Return the (X, Y) coordinate for the center point of the cell that contains the specified text.  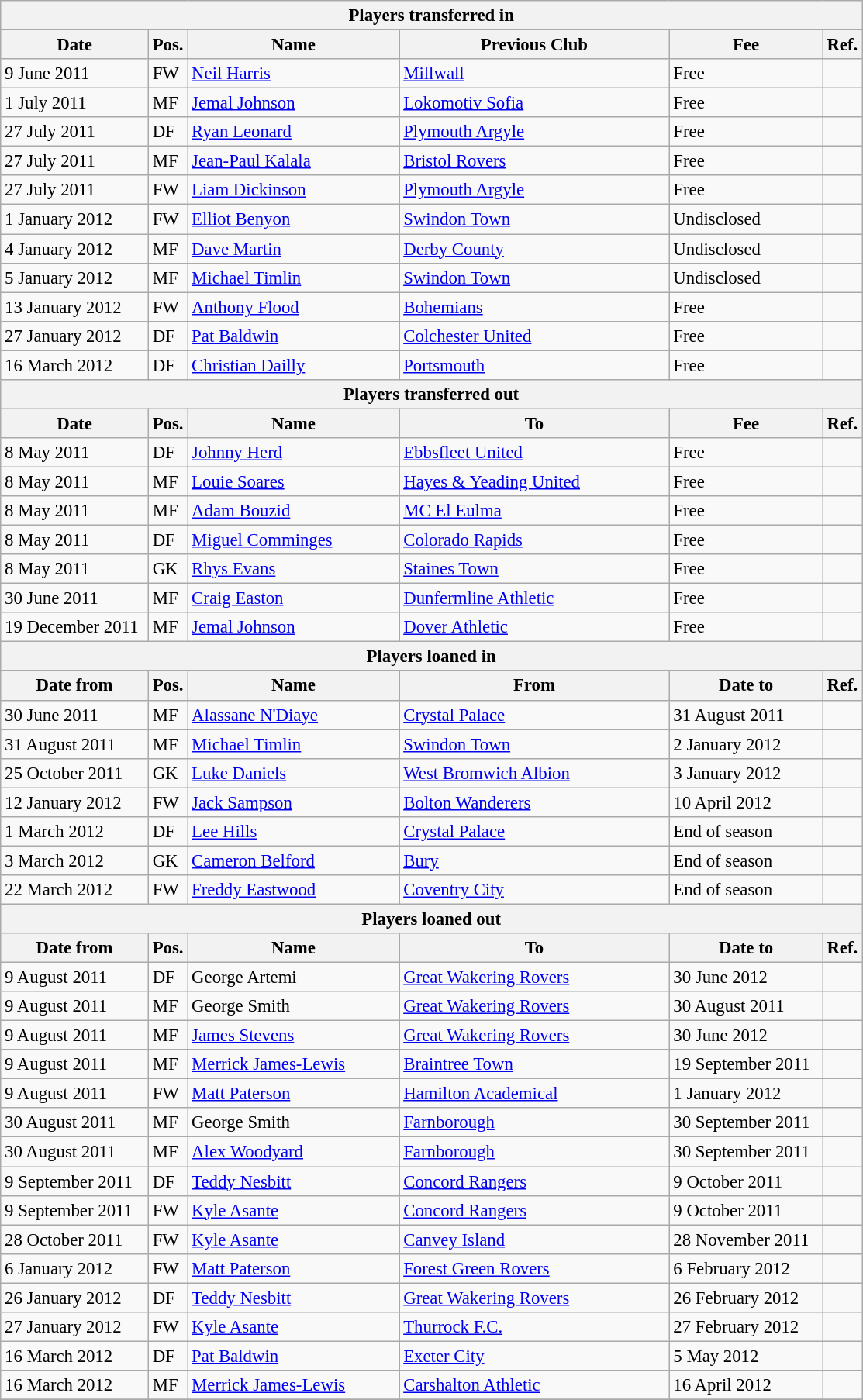
5 January 2012 (74, 278)
3 January 2012 (746, 773)
Millwall (534, 74)
Miguel Comminges (293, 540)
Dover Athletic (534, 627)
Lokomotiv Sofia (534, 103)
10 April 2012 (746, 802)
Forest Green Rovers (534, 1268)
Bohemians (534, 307)
Derby County (534, 249)
Dave Martin (293, 249)
4 January 2012 (74, 249)
Hamilton Academical (534, 1094)
George Artemi (293, 978)
16 April 2012 (746, 1385)
MC El Eulma (534, 511)
Bristol Rovers (534, 161)
5 May 2012 (746, 1356)
Braintree Town (534, 1064)
Cameron Belford (293, 860)
Lee Hills (293, 832)
Anthony Flood (293, 307)
Players transferred in (431, 16)
Coventry City (534, 890)
22 March 2012 (74, 890)
Louie Soares (293, 481)
Carshalton Athletic (534, 1385)
Colchester United (534, 336)
Thurrock F.C. (534, 1327)
Luke Daniels (293, 773)
27 February 2012 (746, 1327)
West Bromwich Albion (534, 773)
Freddy Eastwood (293, 890)
19 September 2011 (746, 1064)
Bury (534, 860)
Portsmouth (534, 365)
3 March 2012 (74, 860)
Bolton Wanderers (534, 802)
Hayes & Yeading United (534, 481)
Colorado Rapids (534, 540)
Christian Dailly (293, 365)
Johnny Herd (293, 453)
James Stevens (293, 1036)
Ryan Leonard (293, 132)
Jean-Paul Kalala (293, 161)
From (534, 686)
Staines Town (534, 569)
26 February 2012 (746, 1298)
Elliot Benyon (293, 219)
Alex Woodyard (293, 1152)
1 March 2012 (74, 832)
Craig Easton (293, 598)
Previous Club (534, 45)
Jack Sampson (293, 802)
Adam Bouzid (293, 511)
19 December 2011 (74, 627)
Neil Harris (293, 74)
Exeter City (534, 1356)
12 January 2012 (74, 802)
25 October 2011 (74, 773)
Ebbsfleet United (534, 453)
Players loaned in (431, 657)
28 October 2011 (74, 1240)
Players loaned out (431, 919)
Dunfermline Athletic (534, 598)
Liam Dickinson (293, 190)
6 January 2012 (74, 1268)
9 June 2011 (74, 74)
Canvey Island (534, 1240)
Alassane N'Diaye (293, 715)
26 January 2012 (74, 1298)
28 November 2011 (746, 1240)
Players transferred out (431, 395)
6 February 2012 (746, 1268)
2 January 2012 (746, 744)
13 January 2012 (74, 307)
1 July 2011 (74, 103)
Rhys Evans (293, 569)
